Find where the given text appears and provide that cell's center as [X, Y] coordinate. 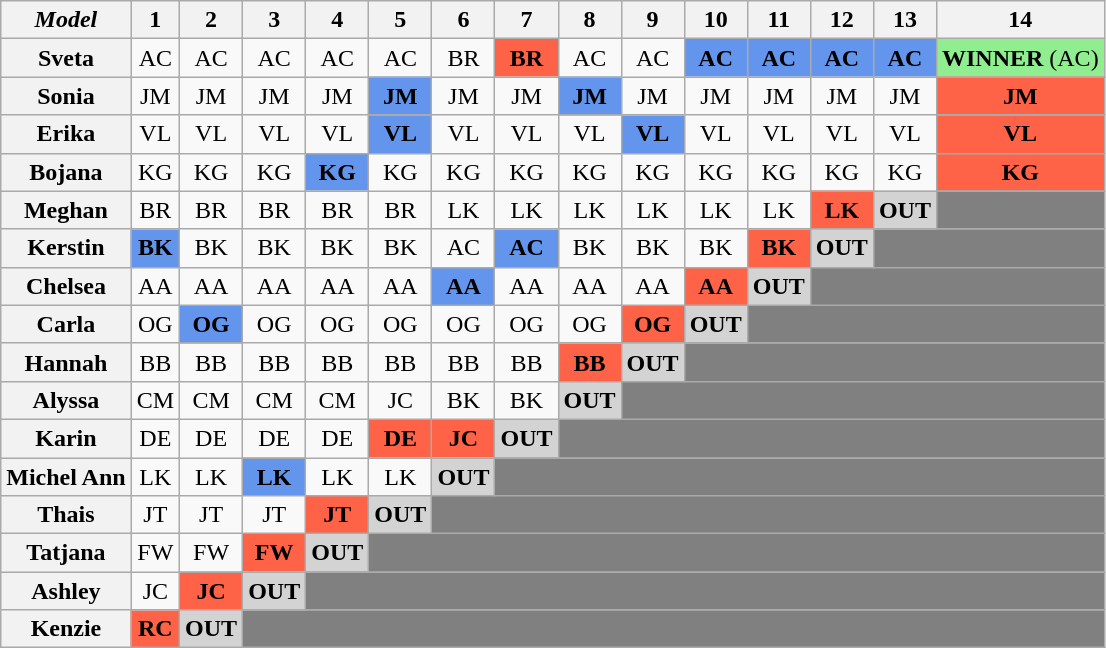
10 [716, 20]
Michel Ann [66, 477]
Hannah [66, 362]
2 [212, 20]
Kerstin [66, 248]
14 [1020, 20]
Karin [66, 438]
Meghan [66, 210]
Model [66, 20]
Tatjana [66, 553]
RC [155, 629]
3 [274, 20]
Erika [66, 134]
5 [400, 20]
Alyssa [66, 400]
11 [778, 20]
Thais [66, 515]
Bojana [66, 172]
12 [842, 20]
WINNER (AC) [1020, 58]
Sveta [66, 58]
8 [590, 20]
Sonia [66, 96]
13 [904, 20]
6 [464, 20]
Ashley [66, 591]
9 [652, 20]
4 [338, 20]
7 [526, 20]
Chelsea [66, 286]
Kenzie [66, 629]
Carla [66, 324]
1 [155, 20]
